Detect which cell encompasses the target text, then output its (x, y) center coordinate. 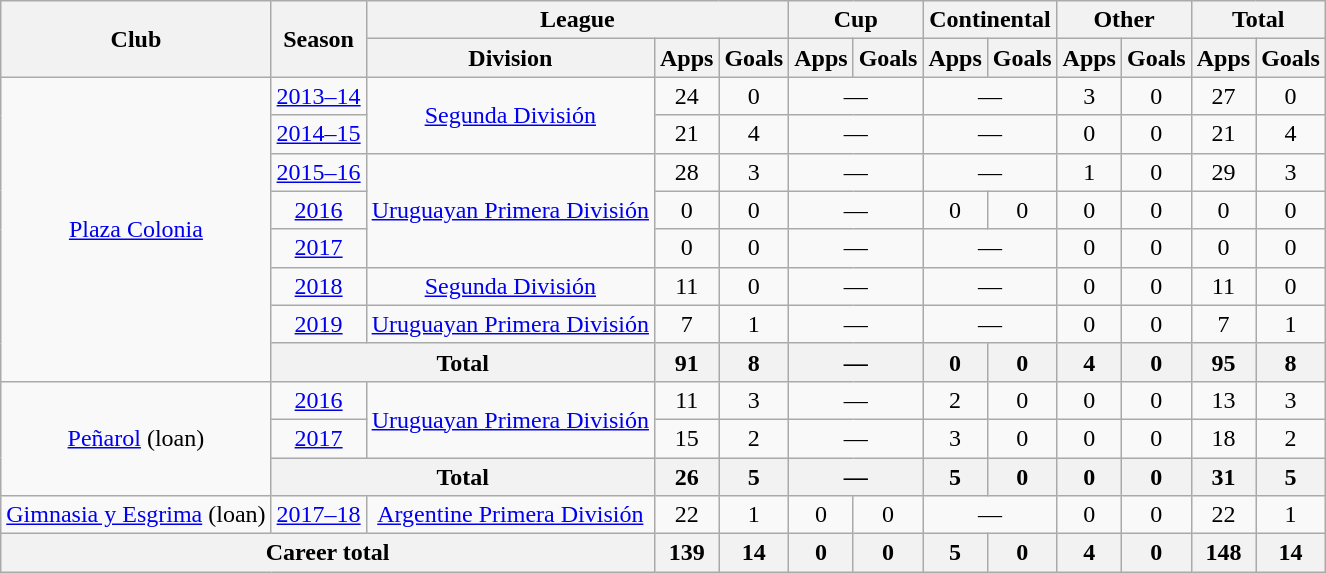
Plaza Colonia (136, 229)
Cup (856, 20)
2014–15 (318, 134)
2013–14 (318, 96)
28 (686, 172)
29 (1223, 172)
Other (1124, 20)
13 (1223, 400)
Peñarol (loan) (136, 438)
Club (136, 39)
139 (686, 553)
91 (686, 362)
Career total (328, 553)
2018 (318, 286)
2015–16 (318, 172)
Season (318, 39)
Gimnasia y Esgrima (loan) (136, 515)
148 (1223, 553)
27 (1223, 96)
15 (686, 438)
26 (686, 477)
18 (1223, 438)
24 (686, 96)
Division (510, 58)
2017–18 (318, 515)
Argentine Primera División (510, 515)
2019 (318, 324)
Continental (990, 20)
League (578, 20)
31 (1223, 477)
95 (1223, 362)
